From the cell containing the given text, extract its center point as (x, y) coordinate. 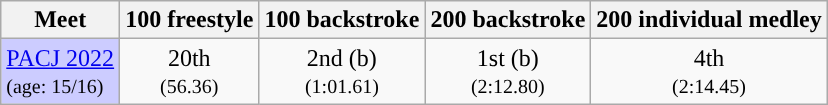
20th(56.36) (190, 72)
PACJ 2022(age: 15/16) (60, 72)
100 backstroke (342, 20)
1st (b)(2:12.80) (508, 72)
2nd (b)(1:01.61) (342, 72)
Meet (60, 20)
200 individual medley (709, 20)
4th(2:14.45) (709, 72)
200 backstroke (508, 20)
100 freestyle (190, 20)
